Find where the given text appears and provide that cell's center as [X, Y] coordinate. 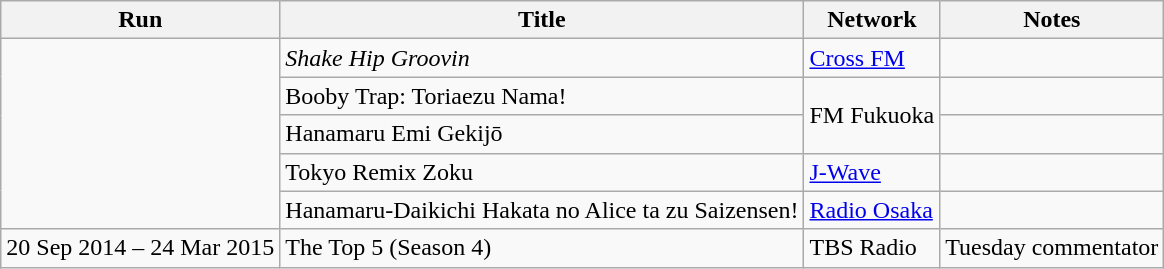
FM Fukuoka [872, 115]
Title [542, 20]
Hanamaru-Daikichi Hakata no Alice ta zu Saizensen! [542, 210]
20 Sep 2014 – 24 Mar 2015 [140, 248]
Network [872, 20]
Notes [1052, 20]
Shake Hip Groovin [542, 58]
Radio Osaka [872, 210]
J-Wave [872, 172]
TBS Radio [872, 248]
The Top 5 (Season 4) [542, 248]
Tuesday commentator [1052, 248]
Tokyo Remix Zoku [542, 172]
Hanamaru Emi Gekijō [542, 134]
Cross FM [872, 58]
Run [140, 20]
Booby Trap: Toriaezu Nama! [542, 96]
